Find where the given text appears and provide that cell's center as [X, Y] coordinate. 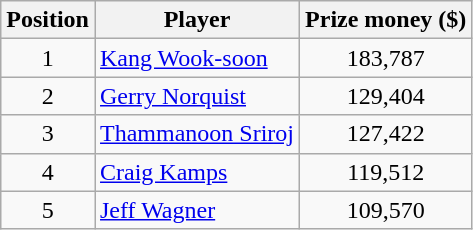
Prize money ($) [386, 20]
2 [48, 96]
5 [48, 210]
Gerry Norquist [196, 96]
129,404 [386, 96]
Craig Kamps [196, 172]
4 [48, 172]
119,512 [386, 172]
Position [48, 20]
Player [196, 20]
Thammanoon Sriroj [196, 134]
Jeff Wagner [196, 210]
3 [48, 134]
109,570 [386, 210]
Kang Wook-soon [196, 58]
127,422 [386, 134]
183,787 [386, 58]
1 [48, 58]
